Return the [x, y] coordinate for the center point of the cell that contains the specified text.  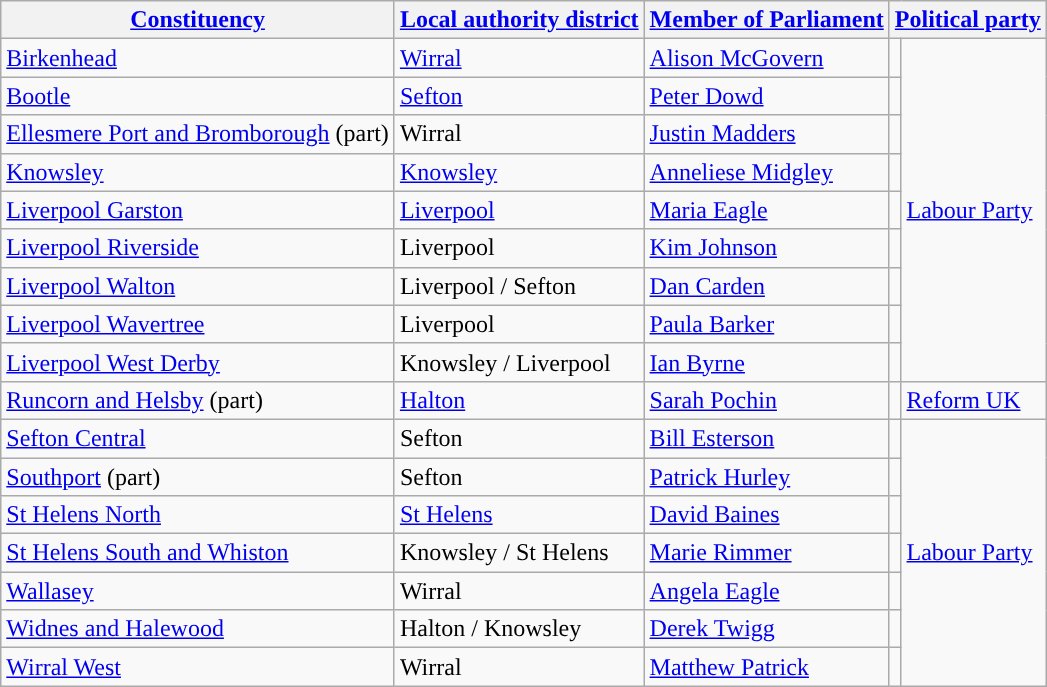
Kim Johnson [766, 248]
Runcorn and Helsby (part) [198, 400]
Bootle [198, 96]
Angela Eagle [766, 591]
Ellesmere Port and Bromborough (part) [198, 134]
Member of Parliament [766, 20]
Ian Byrne [766, 362]
Patrick Hurley [766, 477]
Halton [519, 400]
Wirral West [198, 667]
Wallasey [198, 591]
Alison McGovern [766, 58]
Constituency [198, 20]
Liverpool Riverside [198, 248]
Peter Dowd [766, 96]
David Baines [766, 515]
Widnes and Halewood [198, 629]
Knowsley / St Helens [519, 553]
Southport (part) [198, 477]
Reform UK [974, 400]
Dan Carden [766, 286]
St Helens [519, 515]
Anneliese Midgley [766, 172]
Marie Rimmer [766, 553]
Halton / Knowsley [519, 629]
Liverpool West Derby [198, 362]
Derek Twigg [766, 629]
Liverpool Walton [198, 286]
Paula Barker [766, 324]
Liverpool Wavertree [198, 324]
Liverpool Garston [198, 210]
Knowsley / Liverpool [519, 362]
Local authority district [519, 20]
Justin Madders [766, 134]
Matthew Patrick [766, 667]
Sarah Pochin [766, 400]
Maria Eagle [766, 210]
St Helens South and Whiston [198, 553]
Birkenhead [198, 58]
St Helens North [198, 515]
Political party [968, 20]
Bill Esterson [766, 438]
Sefton Central [198, 438]
Liverpool / Sefton [519, 286]
